Scan for the cell matching the given text and deliver its (x, y) coordinate at center. 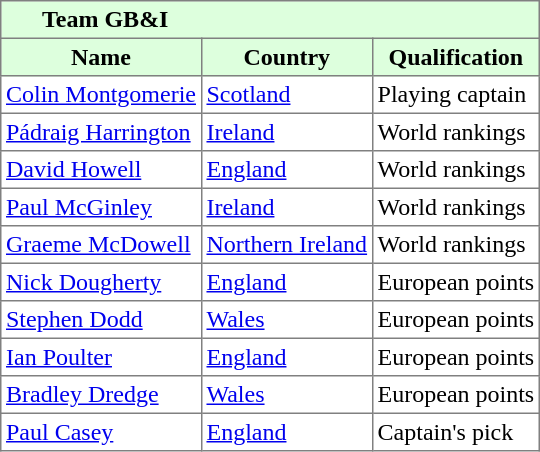
David Howell (101, 170)
Qualification (456, 57)
Country (286, 57)
Team GB&I (270, 20)
Playing captain (456, 95)
Scotland (286, 95)
Bradley Dredge (101, 395)
Nick Dougherty (101, 282)
Captain's pick (456, 432)
Ian Poulter (101, 357)
Northern Ireland (286, 245)
Graeme McDowell (101, 245)
Colin Montgomerie (101, 95)
Name (101, 57)
Paul McGinley (101, 207)
Pádraig Harrington (101, 132)
Paul Casey (101, 432)
Stephen Dodd (101, 320)
